Pinpoint the cell where the given text exists, returning its (x, y) midpoint coordinate. 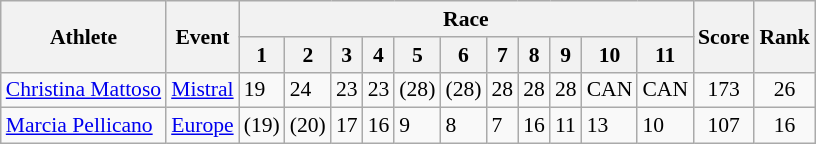
6 (463, 55)
(20) (308, 126)
(19) (262, 126)
13 (610, 126)
173 (724, 90)
4 (379, 55)
5 (417, 55)
17 (347, 126)
3 (347, 55)
Marcia Pellicano (84, 126)
26 (784, 90)
24 (308, 90)
Event (202, 36)
Christina Mattoso (84, 90)
Score (724, 36)
Athlete (84, 36)
Race (466, 19)
Rank (784, 36)
2 (308, 55)
1 (262, 55)
107 (724, 126)
19 (262, 90)
Mistral (202, 90)
Europe (202, 126)
